Provide the (X, Y) coordinate of the cell's center where the given text is located.  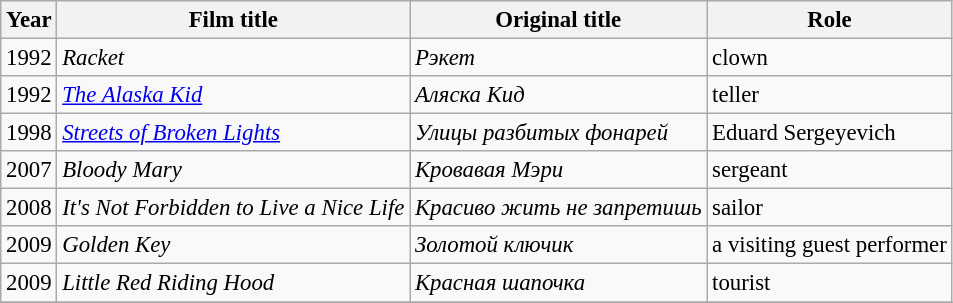
Racket (234, 58)
tourist (830, 283)
Улицы разбитых фонарей (558, 133)
Аляска Кид (558, 95)
Bloody Mary (234, 170)
Little Red Riding Hood (234, 283)
Streets of Broken Lights (234, 133)
sergeant (830, 170)
1998 (29, 133)
a visiting guest performer (830, 245)
Кровавая Мэри (558, 170)
teller (830, 95)
Role (830, 20)
The Alaska Kid (234, 95)
Film title (234, 20)
Year (29, 20)
Golden Key (234, 245)
Красиво жить не запретишь (558, 208)
2007 (29, 170)
2008 (29, 208)
Original title (558, 20)
Eduard Sergeyevich (830, 133)
sailor (830, 208)
Золотой ключик (558, 245)
Красная шапочка (558, 283)
Рэкет (558, 58)
It's Not Forbidden to Live a Nice Life (234, 208)
clown (830, 58)
